Locate the cell with the specified text and output its [x, y] center coordinate. 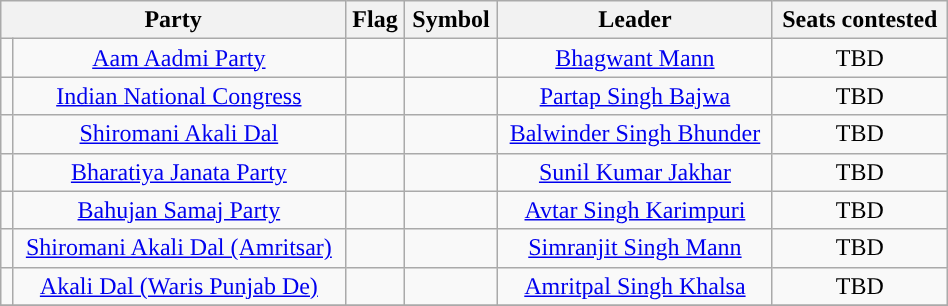
Bharatiya Janata Party [178, 172]
Balwinder Singh Bhunder [634, 134]
Bhagwant Mann [634, 58]
Aam Aadmi Party [178, 58]
Partap Singh Bajwa [634, 96]
Simranjit Singh Mann [634, 248]
Sunil Kumar Jakhar [634, 172]
Indian National Congress [178, 96]
Akali Dal (Waris Punjab De) [178, 286]
Symbol [452, 20]
Seats contested [860, 20]
Party [174, 20]
Bahujan Samaj Party [178, 210]
Shiromani Akali Dal [178, 134]
Avtar Singh Karimpuri [634, 210]
Leader [634, 20]
Flag [374, 20]
Shiromani Akali Dal (Amritsar) [178, 248]
Amritpal Singh Khalsa [634, 286]
